Capture the cell that displays the provided text and extract its [x, y] central coordinate. 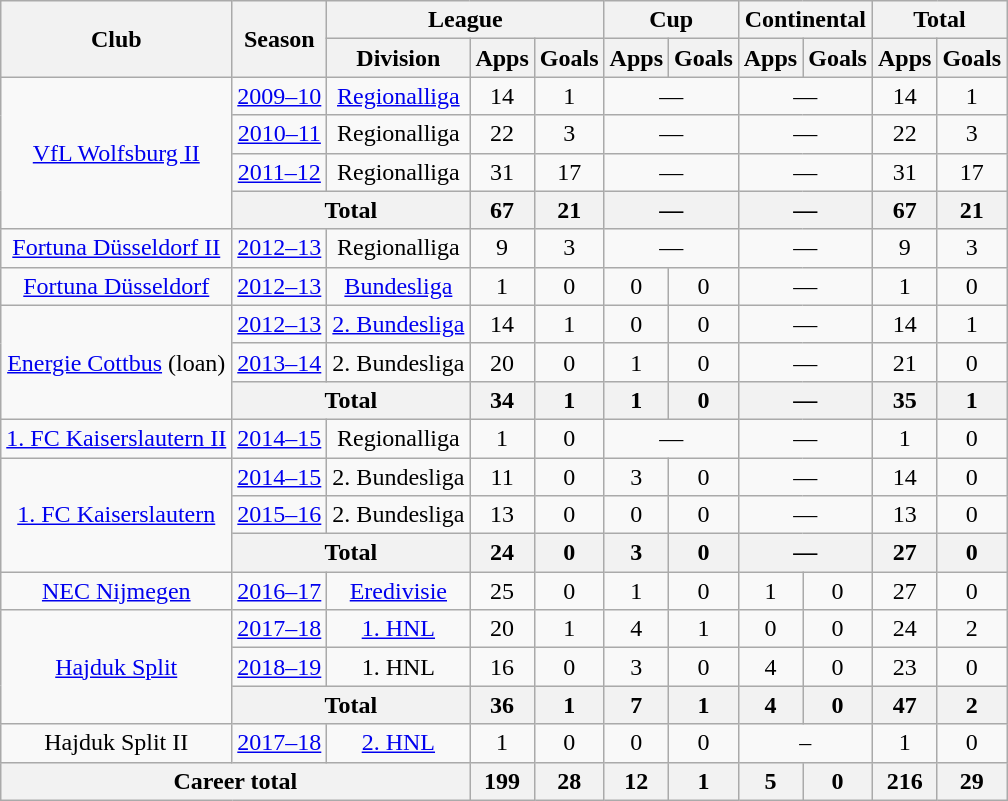
36 [502, 705]
VfL Wolfsburg II [116, 153]
1. FC Kaiserslautern II [116, 438]
16 [502, 667]
2013–14 [280, 362]
7 [636, 705]
Fortuna Düsseldorf [116, 286]
199 [502, 781]
1. FC Kaiserslautern [116, 515]
23 [904, 667]
28 [569, 781]
12 [636, 781]
2010–11 [280, 134]
Eredivisie [398, 591]
11 [502, 477]
2015–16 [280, 515]
35 [904, 400]
Hajduk Split II [116, 743]
Fortuna Düsseldorf II [116, 248]
2. HNL [398, 743]
216 [904, 781]
Continental [805, 20]
Energie Cottbus (loan) [116, 362]
5 [770, 781]
29 [972, 781]
Division [398, 58]
Hajduk Split [116, 667]
2018–19 [280, 667]
NEC Nijmegen [116, 591]
League [466, 20]
– [805, 743]
2016–17 [280, 591]
Season [280, 39]
Cup [671, 20]
Career total [236, 781]
2011–12 [280, 172]
25 [502, 591]
47 [904, 705]
2009–10 [280, 96]
Bundesliga [398, 286]
34 [502, 400]
Club [116, 39]
